Pinpoint the cell where the given text exists, returning its [x, y] midpoint coordinate. 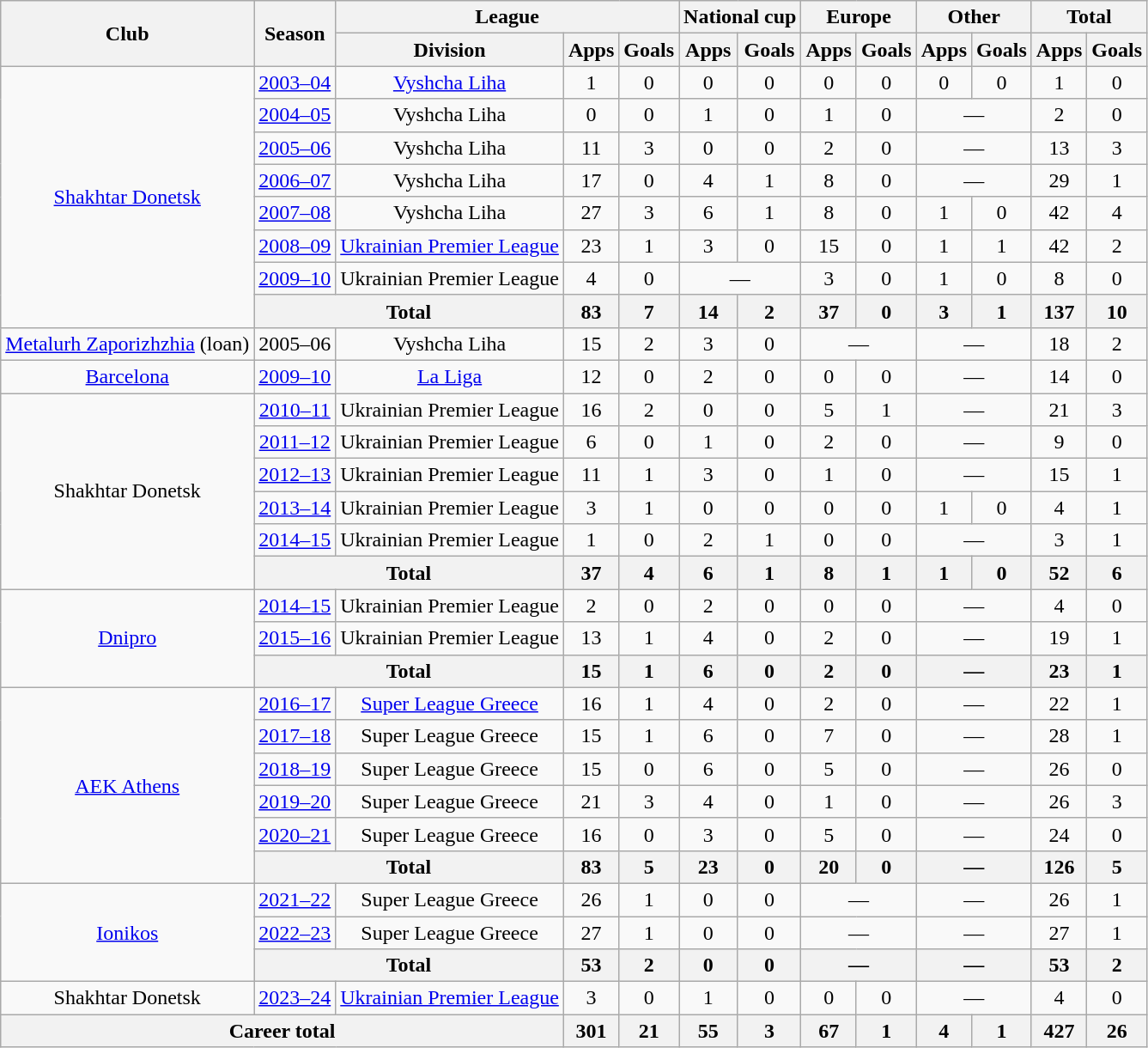
2006–07 [295, 180]
2018–19 [295, 769]
126 [1059, 867]
2016–17 [295, 704]
Metalurh Zaporizhzhia (loan) [127, 344]
2020–21 [295, 834]
2003–04 [295, 82]
League [507, 17]
137 [1059, 311]
Club [127, 34]
2007–08 [295, 213]
2004–05 [295, 115]
2011–12 [295, 442]
2015–16 [295, 638]
19 [1059, 638]
67 [829, 1031]
Career total [282, 1031]
17 [591, 180]
55 [708, 1031]
National cup [740, 17]
2023–24 [295, 998]
Division [450, 50]
2010–11 [295, 410]
52 [1059, 573]
Dnipro [127, 638]
24 [1059, 834]
2019–20 [295, 801]
28 [1059, 736]
Other [974, 17]
2022–23 [295, 932]
20 [829, 867]
La Liga [450, 376]
Ionikos [127, 932]
10 [1117, 311]
2021–22 [295, 899]
18 [1059, 344]
2013–14 [295, 508]
22 [1059, 704]
Europe [859, 17]
2012–13 [295, 475]
9 [1059, 442]
427 [1059, 1031]
2017–18 [295, 736]
12 [591, 376]
Season [295, 34]
Barcelona [127, 376]
301 [591, 1031]
2008–09 [295, 246]
AEK Athens [127, 785]
29 [1059, 180]
